Provide the (X, Y) coordinate of the cell's center where the given text is located.  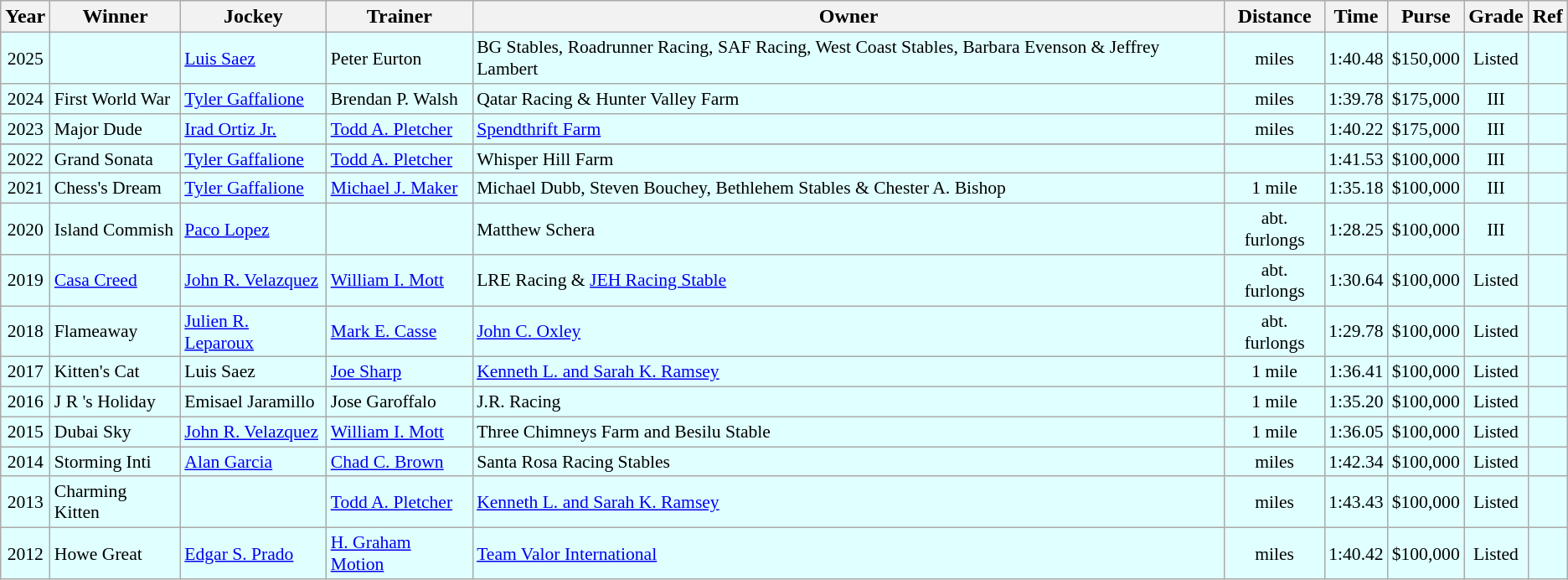
Qatar Racing & Hunter Valley Farm (848, 99)
2019 (25, 280)
Julien R. Leparoux (253, 332)
$150,000 (1426, 59)
Chad C. Brown (400, 462)
Michael Dubb, Steven Bouchey, Bethlehem Stables & Chester A. Bishop (848, 189)
Charming Kitten (116, 501)
1:28.25 (1355, 228)
2013 (25, 501)
1:35.20 (1355, 401)
BG Stables, Roadrunner Racing, SAF Racing, West Coast Stables, Barbara Evenson & Jeffrey Lambert (848, 59)
Emisael Jaramillo (253, 401)
2020 (25, 228)
1:43.43 (1355, 501)
Paco Lopez (253, 228)
2021 (25, 189)
Storming Inti (116, 462)
1:40.42 (1355, 553)
2015 (25, 432)
Dubai Sky (116, 432)
Owner (848, 17)
Year (25, 17)
Grand Sonata (116, 158)
Jockey (253, 17)
Michael J. Maker (400, 189)
1:35.18 (1355, 189)
Island Commish (116, 228)
2023 (25, 129)
Grade (1496, 17)
Whisper Hill Farm (848, 158)
1:36.05 (1355, 432)
H. Graham Motion (400, 553)
LRE Racing & JEH Racing Stable (848, 280)
Irad Ortiz Jr. (253, 129)
Casa Creed (116, 280)
Trainer (400, 17)
1:29.78 (1355, 332)
Team Valor International (848, 553)
1:40.22 (1355, 129)
Alan Garcia (253, 462)
Time (1355, 17)
J.R. Racing (848, 401)
2024 (25, 99)
Major Dude (116, 129)
2025 (25, 59)
Santa Rosa Racing Stables (848, 462)
Winner (116, 17)
Chess's Dream (116, 189)
John C. Oxley (848, 332)
Edgar S. Prado (253, 553)
Peter Eurton (400, 59)
2012 (25, 553)
Brendan P. Walsh (400, 99)
Spendthrift Farm (848, 129)
Jose Garoffalo (400, 401)
2016 (25, 401)
1:39.78 (1355, 99)
Howe Great (116, 553)
Joe Sharp (400, 372)
1:40.48 (1355, 59)
Flameaway (116, 332)
1:36.41 (1355, 372)
Mark E. Casse (400, 332)
2014 (25, 462)
2017 (25, 372)
Ref (1548, 17)
Kitten's Cat (116, 372)
Matthew Schera (848, 228)
J R 's Holiday (116, 401)
1:41.53 (1355, 158)
Purse (1426, 17)
First World War (116, 99)
1:42.34 (1355, 462)
2022 (25, 158)
2018 (25, 332)
1:30.64 (1355, 280)
Three Chimneys Farm and Besilu Stable (848, 432)
Distance (1275, 17)
